Capture the cell that displays the provided text and extract its (x, y) central coordinate. 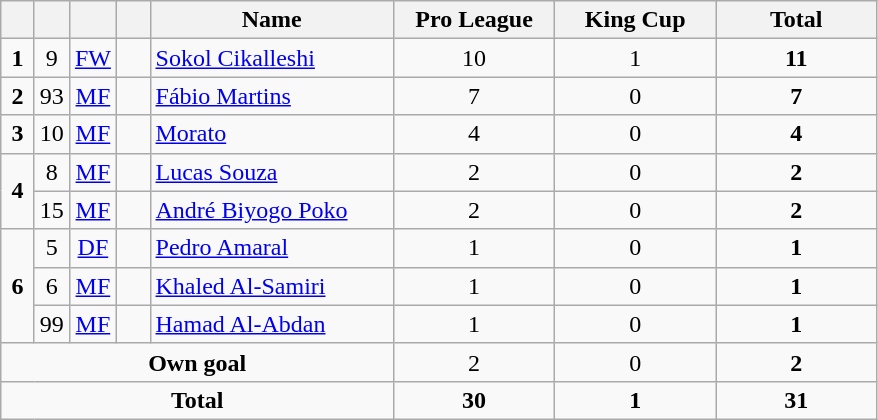
8 (52, 172)
Name (272, 20)
3 (18, 134)
11 (796, 58)
99 (52, 324)
15 (52, 210)
FW (92, 58)
5 (52, 248)
Pedro Amaral (272, 248)
93 (52, 96)
Hamad Al-Abdan (272, 324)
André Biyogo Poko (272, 210)
Fábio Martins (272, 96)
31 (796, 400)
DF (92, 248)
9 (52, 58)
Lucas Souza (272, 172)
Khaled Al-Samiri (272, 286)
King Cup (636, 20)
Pro League (474, 20)
Own goal (198, 362)
Morato (272, 134)
30 (474, 400)
Sokol Cikalleshi (272, 58)
